Find where the given text appears and provide that cell's center as (X, Y) coordinate. 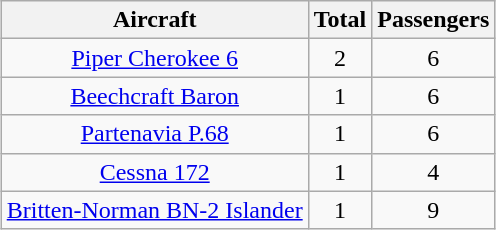
Total (340, 20)
Aircraft (154, 20)
Partenavia P.68 (154, 134)
Britten-Norman BN-2 Islander (154, 210)
Piper Cherokee 6 (154, 58)
4 (434, 172)
2 (340, 58)
Cessna 172 (154, 172)
Beechcraft Baron (154, 96)
9 (434, 210)
Passengers (434, 20)
